For the text-containing cell, return its midpoint in (X, Y) coordinate format. 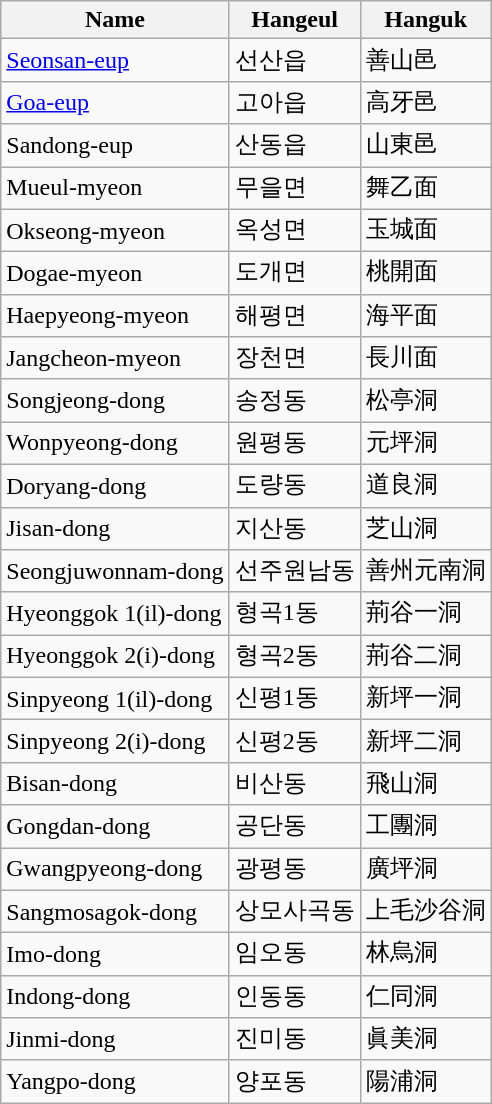
형곡2동 (294, 656)
芝山洞 (426, 528)
Hangeul (294, 20)
신평2동 (294, 742)
Hyeonggok 2(i)-dong (115, 656)
長川面 (426, 358)
Sandong-eup (115, 146)
玉城面 (426, 230)
Hanguk (426, 20)
Jisan-dong (115, 528)
지산동 (294, 528)
상모사곡동 (294, 912)
Hyeonggok 1(il)-dong (115, 614)
양포동 (294, 1082)
비산동 (294, 784)
Okseong-myeon (115, 230)
陽浦洞 (426, 1082)
Haepyeong-myeon (115, 316)
林烏洞 (426, 954)
Doryang-dong (115, 486)
Dogae-myeon (115, 274)
元坪洞 (426, 444)
신평1동 (294, 698)
Jinmi-dong (115, 1040)
仁同洞 (426, 996)
도개면 (294, 274)
도량동 (294, 486)
Yangpo-dong (115, 1082)
형곡1동 (294, 614)
松亭洞 (426, 400)
공단동 (294, 826)
荊谷二洞 (426, 656)
Sinpyeong 1(il)-dong (115, 698)
道良洞 (426, 486)
新坪一洞 (426, 698)
원평동 (294, 444)
Mueul-myeon (115, 188)
산동읍 (294, 146)
선주원남동 (294, 572)
Sangmosagok-dong (115, 912)
善山邑 (426, 60)
선산읍 (294, 60)
장천면 (294, 358)
善州元南洞 (426, 572)
高牙邑 (426, 102)
임오동 (294, 954)
桃開面 (426, 274)
Indong-dong (115, 996)
Goa-eup (115, 102)
Songjeong-dong (115, 400)
무을면 (294, 188)
飛山洞 (426, 784)
廣坪洞 (426, 870)
荊谷一洞 (426, 614)
인동동 (294, 996)
Jangcheon-myeon (115, 358)
舞乙面 (426, 188)
Gongdan-dong (115, 826)
山東邑 (426, 146)
Seongjuwonnam-dong (115, 572)
海平面 (426, 316)
해평면 (294, 316)
Gwangpyeong-dong (115, 870)
工團洞 (426, 826)
眞美洞 (426, 1040)
진미동 (294, 1040)
Name (115, 20)
上毛沙谷洞 (426, 912)
고아읍 (294, 102)
Imo-dong (115, 954)
송정동 (294, 400)
Wonpyeong-dong (115, 444)
광평동 (294, 870)
Bisan-dong (115, 784)
Sinpyeong 2(i)-dong (115, 742)
Seonsan-eup (115, 60)
新坪二洞 (426, 742)
옥성면 (294, 230)
